Determine the (X, Y) coordinate at the center of the cell enclosing the given text.  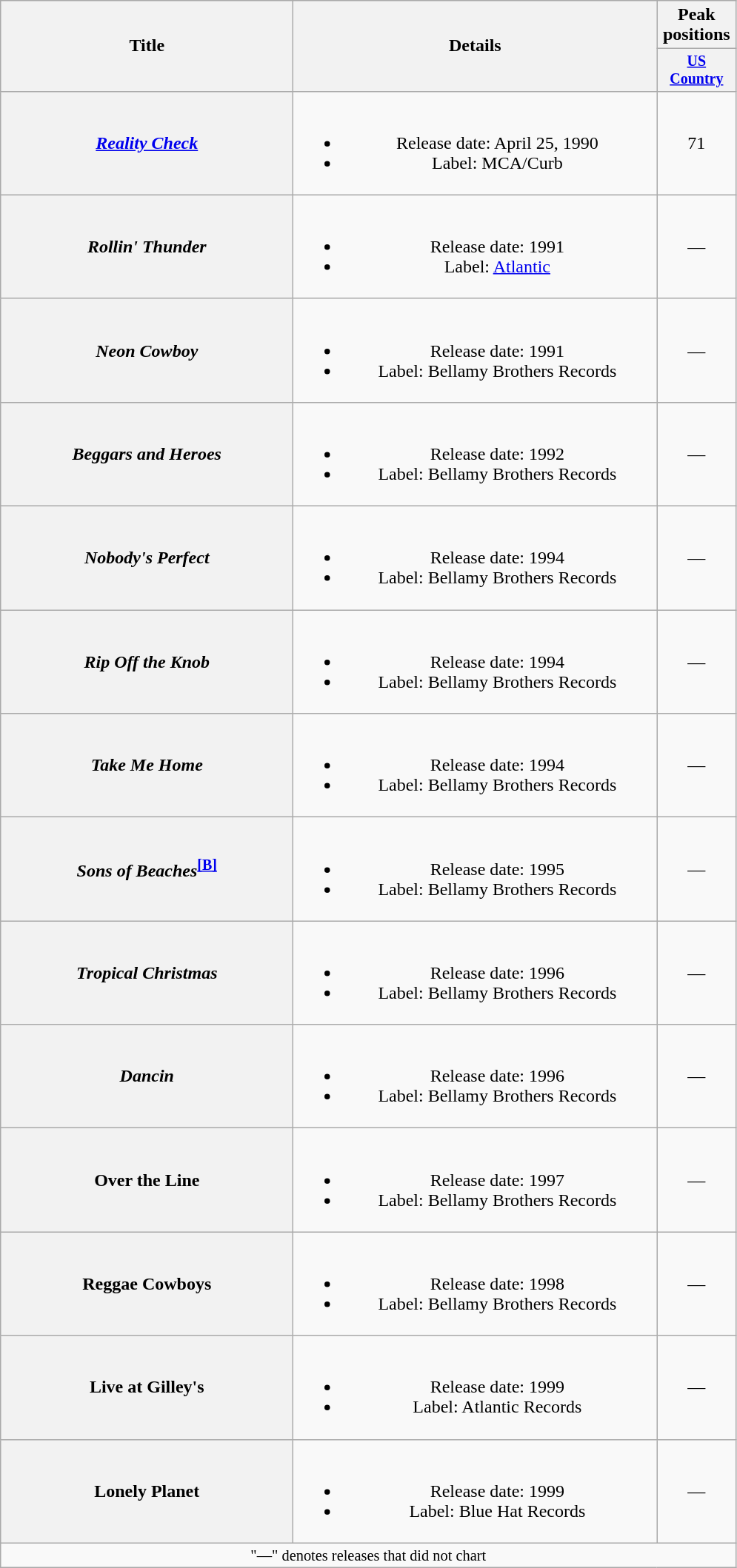
Rip Off the Knob (147, 662)
Lonely Planet (147, 1491)
Reggae Cowboys (147, 1284)
Release date: 1995Label: Bellamy Brothers Records (476, 869)
Release date: 1992Label: Bellamy Brothers Records (476, 454)
Reality Check (147, 143)
Tropical Christmas (147, 973)
US Country (696, 70)
Nobody's Perfect (147, 558)
Live at Gilley's (147, 1387)
Release date: 1998Label: Bellamy Brothers Records (476, 1284)
Release date: April 25, 1990Label: MCA/Curb (476, 143)
Dancin (147, 1076)
Release date: 1991Label: Atlantic (476, 247)
71 (696, 143)
Rollin' Thunder (147, 247)
Release date: 1999Label: Blue Hat Records (476, 1491)
Release date: 1997Label: Bellamy Brothers Records (476, 1180)
Over the Line (147, 1180)
Beggars and Heroes (147, 454)
"—" denotes releases that did not chart (369, 1555)
Details (476, 46)
Release date: 1991Label: Bellamy Brothers Records (476, 350)
Sons of Beaches[B] (147, 869)
Neon Cowboy (147, 350)
Release date: 1999Label: Atlantic Records (476, 1387)
Take Me Home (147, 765)
Title (147, 46)
Peak positions (696, 25)
